Search for the cell housing the specified text and yield its (x, y) center coordinate. 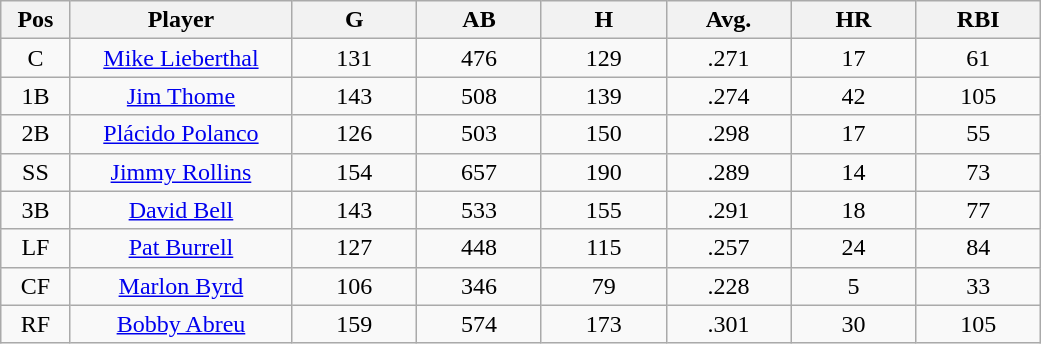
126 (354, 134)
C (36, 58)
127 (354, 248)
346 (480, 286)
30 (854, 324)
.298 (728, 134)
139 (604, 96)
.274 (728, 96)
476 (480, 58)
SS (36, 172)
84 (978, 248)
131 (354, 58)
.257 (728, 248)
Pat Burrell (181, 248)
RF (36, 324)
Plácido Polanco (181, 134)
33 (978, 286)
77 (978, 210)
Pos (36, 20)
106 (354, 286)
RBI (978, 20)
Jim Thome (181, 96)
115 (604, 248)
LF (36, 248)
448 (480, 248)
14 (854, 172)
657 (480, 172)
Mike Lieberthal (181, 58)
503 (480, 134)
CF (36, 286)
55 (978, 134)
2B (36, 134)
H (604, 20)
155 (604, 210)
574 (480, 324)
150 (604, 134)
79 (604, 286)
Player (181, 20)
18 (854, 210)
159 (354, 324)
154 (354, 172)
David Bell (181, 210)
129 (604, 58)
173 (604, 324)
24 (854, 248)
1B (36, 96)
.228 (728, 286)
HR (854, 20)
.301 (728, 324)
61 (978, 58)
.291 (728, 210)
AB (480, 20)
533 (480, 210)
.271 (728, 58)
73 (978, 172)
Avg. (728, 20)
5 (854, 286)
Marlon Byrd (181, 286)
.289 (728, 172)
Bobby Abreu (181, 324)
190 (604, 172)
42 (854, 96)
508 (480, 96)
Jimmy Rollins (181, 172)
3B (36, 210)
G (354, 20)
